Find where the given text appears and provide that cell's center as (X, Y) coordinate. 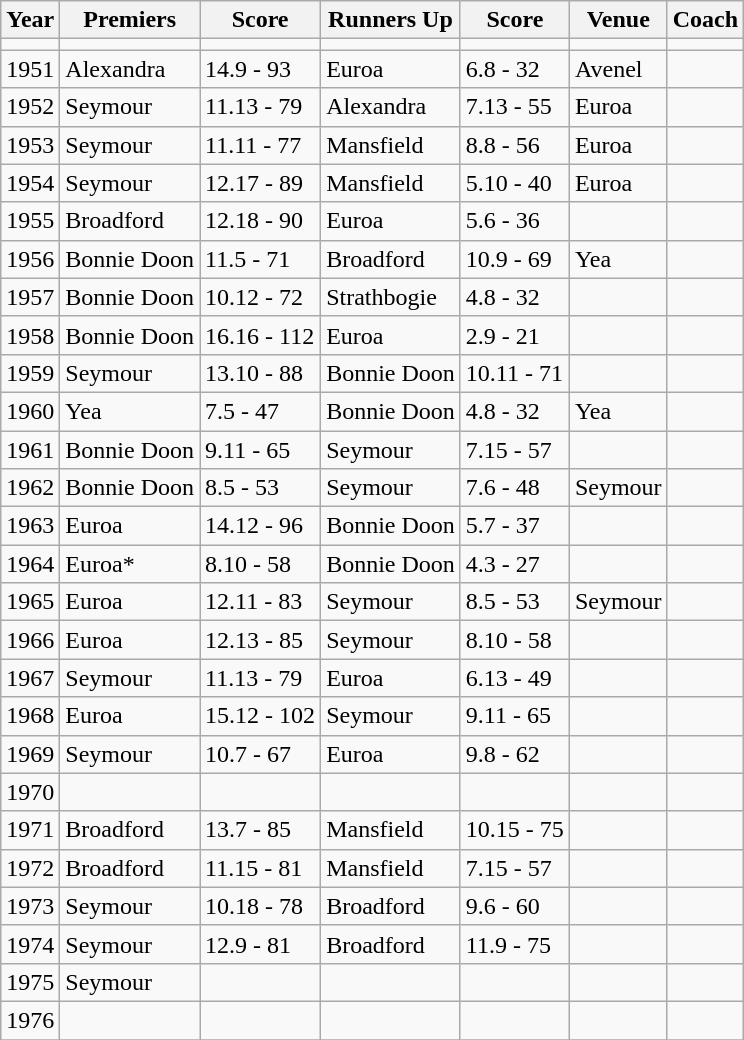
14.12 - 96 (260, 526)
1964 (30, 564)
12.11 - 83 (260, 602)
1958 (30, 335)
4.3 - 27 (514, 564)
12.18 - 90 (260, 221)
1959 (30, 373)
9.8 - 62 (514, 754)
10.11 - 71 (514, 373)
12.13 - 85 (260, 640)
1962 (30, 488)
Runners Up (391, 20)
10.18 - 78 (260, 906)
1952 (30, 107)
5.10 - 40 (514, 183)
11.15 - 81 (260, 868)
1972 (30, 868)
13.7 - 85 (260, 830)
1970 (30, 792)
Euroa* (130, 564)
11.11 - 77 (260, 145)
12.17 - 89 (260, 183)
7.13 - 55 (514, 107)
Venue (618, 20)
Year (30, 20)
1954 (30, 183)
13.10 - 88 (260, 373)
10.12 - 72 (260, 297)
1971 (30, 830)
Coach (705, 20)
1974 (30, 944)
1965 (30, 602)
Premiers (130, 20)
5.6 - 36 (514, 221)
1960 (30, 411)
1976 (30, 1020)
16.16 - 112 (260, 335)
7.6 - 48 (514, 488)
Strathbogie (391, 297)
1961 (30, 449)
1963 (30, 526)
1966 (30, 640)
1955 (30, 221)
1969 (30, 754)
11.5 - 71 (260, 259)
1951 (30, 69)
1953 (30, 145)
1973 (30, 906)
14.9 - 93 (260, 69)
6.8 - 32 (514, 69)
Avenel (618, 69)
6.13 - 49 (514, 678)
1975 (30, 982)
10.7 - 67 (260, 754)
9.6 - 60 (514, 906)
5.7 - 37 (514, 526)
12.9 - 81 (260, 944)
15.12 - 102 (260, 716)
11.9 - 75 (514, 944)
1956 (30, 259)
1957 (30, 297)
1967 (30, 678)
2.9 - 21 (514, 335)
8.8 - 56 (514, 145)
10.9 - 69 (514, 259)
7.5 - 47 (260, 411)
1968 (30, 716)
10.15 - 75 (514, 830)
